Pinpoint the cell where the given text exists, returning its (X, Y) midpoint coordinate. 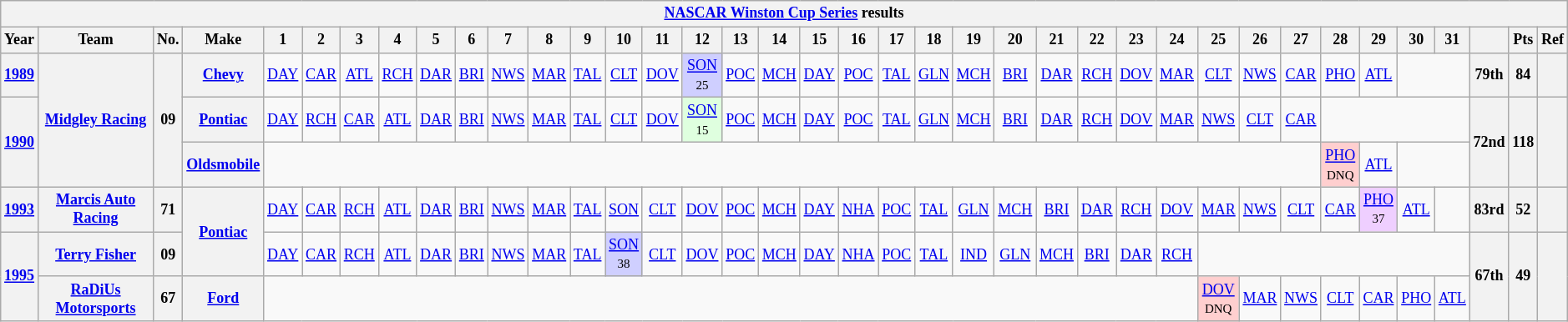
Pts (1523, 40)
No. (169, 40)
9 (588, 40)
49 (1523, 277)
14 (779, 40)
83rd (1490, 209)
1989 (20, 75)
12 (702, 40)
29 (1378, 40)
52 (1523, 209)
PHO37 (1378, 209)
SON38 (625, 254)
Year (20, 40)
8 (549, 40)
5 (436, 40)
79th (1490, 75)
24 (1177, 40)
Terry Fisher (95, 254)
Ref (1553, 40)
2 (321, 40)
16 (858, 40)
SON (625, 209)
17 (897, 40)
26 (1260, 40)
1993 (20, 209)
67th (1490, 277)
1990 (20, 142)
Marcis Auto Racing (95, 209)
15 (819, 40)
31 (1453, 40)
71 (169, 209)
Make (224, 40)
Ford (224, 299)
SON15 (702, 120)
18 (934, 40)
13 (741, 40)
1995 (20, 277)
7 (508, 40)
28 (1340, 40)
23 (1136, 40)
PHODNQ (1340, 164)
Oldsmobile (224, 164)
Chevy (224, 75)
10 (625, 40)
22 (1097, 40)
1 (283, 40)
Team (95, 40)
21 (1057, 40)
67 (169, 299)
3 (359, 40)
NASCAR Winston Cup Series results (784, 13)
25 (1218, 40)
30 (1416, 40)
DOVDNQ (1218, 299)
72nd (1490, 142)
27 (1301, 40)
118 (1523, 142)
IND (974, 254)
SON25 (702, 75)
Midgley Racing (95, 120)
4 (397, 40)
RaDiUs Motorsports (95, 299)
84 (1523, 75)
19 (974, 40)
6 (471, 40)
11 (662, 40)
20 (1015, 40)
